Pinpoint the cell where the given text exists, returning its (x, y) midpoint coordinate. 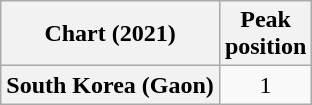
Peakposition (265, 34)
South Korea (Gaon) (110, 85)
Chart (2021) (110, 34)
1 (265, 85)
